Find where the given text appears and provide that cell's center as (x, y) coordinate. 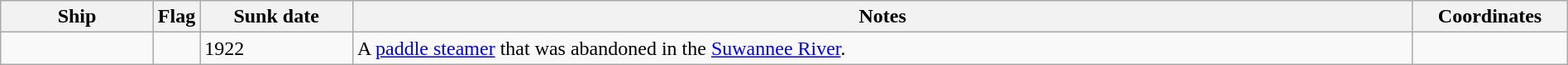
1922 (276, 48)
Ship (78, 17)
Notes (882, 17)
Coordinates (1490, 17)
A paddle steamer that was abandoned in the Suwannee River. (882, 48)
Sunk date (276, 17)
Flag (176, 17)
